Determine the [x, y] coordinate at the center of the cell enclosing the given text.  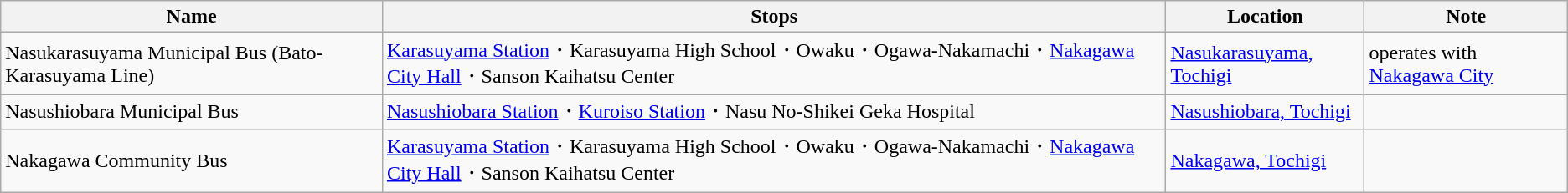
Nasushiobara Station・Kuroiso Station・Nasu No-Shikei Geka Hospital [774, 112]
Nasushiobara, Tochigi [1265, 112]
Nakagawa Community Bus [192, 160]
Nasushiobara Municipal Bus [192, 112]
Nasukarasuyama, Tochigi [1265, 63]
Nasukarasuyama Municipal Bus (Bato-Karasuyama Line) [192, 63]
Stops [774, 17]
Note [1466, 17]
operates with Nakagawa City [1466, 63]
Name [192, 17]
Location [1265, 17]
Nakagawa, Tochigi [1265, 160]
